Extract the [X, Y] coordinate from the center of the cell holding the provided text.  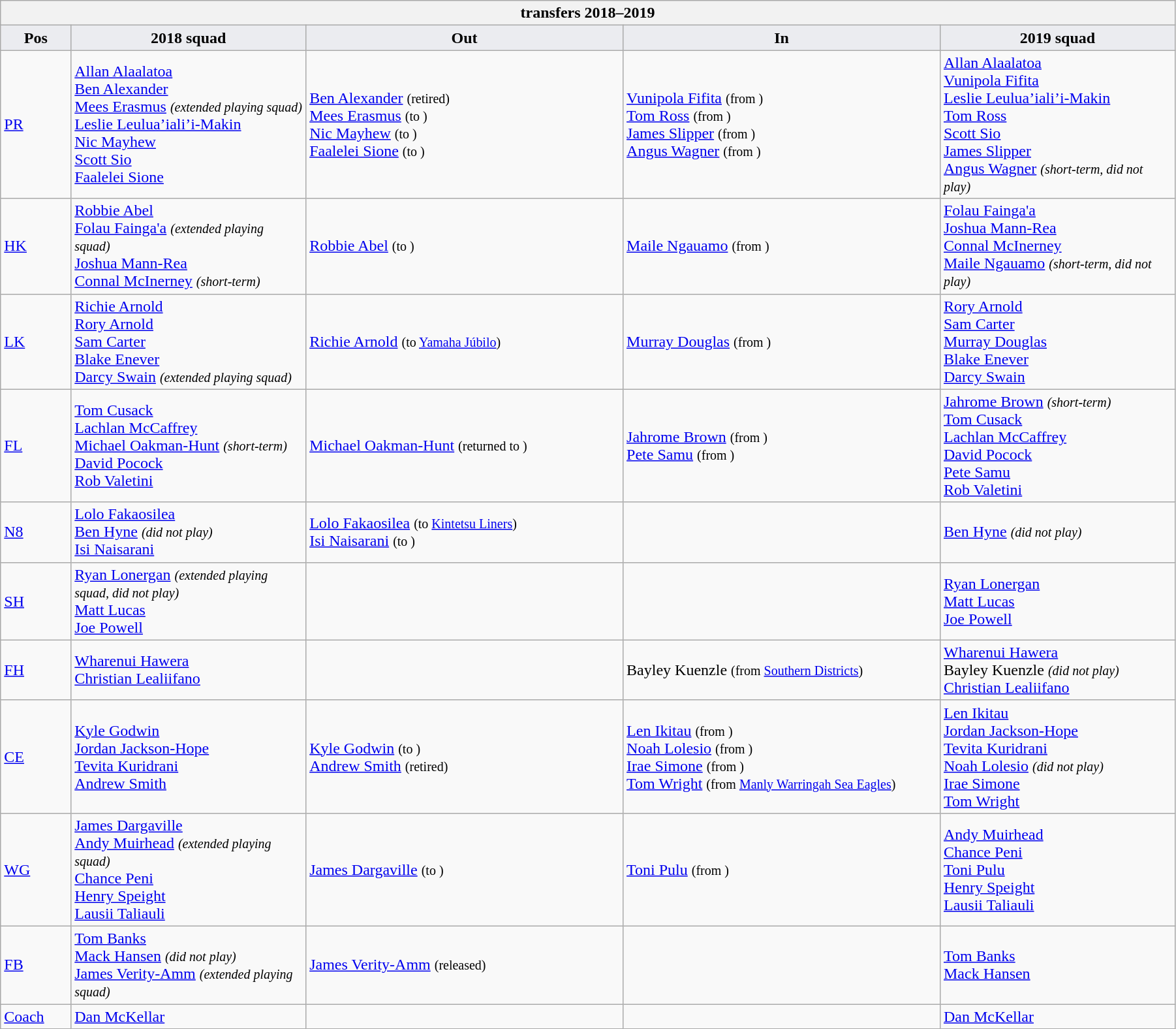
Richie Arnold (to Yamaha Júbilo) [465, 341]
Lolo Fakaosilea (to Kintetsu Liners) Isi Naisarani (to ) [465, 532]
Wharenui Hawera Bayley Kuenzle (did not play) Christian Lealiifano [1057, 670]
HK [36, 246]
WG [36, 870]
Jahrome Brown (from ) Pete Samu (from ) [782, 445]
Kyle Godwin (to ) Andrew Smith (retired) [465, 756]
Allan Alaalatoa Vunipola Fifita Leslie Leulua’iali’i-Makin Tom Ross Scott Sio James Slipper Angus Wagner (short-term, did not play) [1057, 124]
Vunipola Fifita (from ) Tom Ross (from ) James Slipper (from ) Angus Wagner (from ) [782, 124]
PR [36, 124]
Tom Banks Mack Hansen [1057, 965]
Ben Hyne (did not play) [1057, 532]
Tom Banks Mack Hansen (did not play) James Verity-Amm (extended playing squad) [189, 965]
James Verity-Amm (released) [465, 965]
transfers 2018–2019 [588, 13]
Ryan Lonergan (extended playing squad, did not play) Matt Lucas Joe Powell [189, 601]
In [782, 38]
2019 squad [1057, 38]
Ryan Lonergan Matt Lucas Joe Powell [1057, 601]
Robbie Abel (to ) [465, 246]
Jahrome Brown (short-term) Tom Cusack Lachlan McCaffrey David Pocock Pete Samu Rob Valetini [1057, 445]
Tom Cusack Lachlan McCaffrey Michael Oakman-Hunt (short-term) David Pocock Rob Valetini [189, 445]
Toni Pulu (from ) [782, 870]
Rory Arnold Sam Carter Murray Douglas Blake Enever Darcy Swain [1057, 341]
Andy Muirhead Chance Peni Toni Pulu Henry Speight Lausii Taliauli [1057, 870]
Richie Arnold Rory Arnold Sam Carter Blake Enever Darcy Swain (extended playing squad) [189, 341]
Ben Alexander (retired) Mees Erasmus (to ) Nic Mayhew (to ) Faalelei Sione (to ) [465, 124]
N8 [36, 532]
FL [36, 445]
Allan Alaalatoa Ben Alexander Mees Erasmus (extended playing squad) Leslie Leulua’iali’i-Makin Nic Mayhew Scott Sio Faalelei Sione [189, 124]
Pos [36, 38]
James Dargaville (to ) [465, 870]
Wharenui Hawera Christian Lealiifano [189, 670]
Maile Ngauamo (from ) [782, 246]
Kyle Godwin Jordan Jackson-Hope Tevita Kuridrani Andrew Smith [189, 756]
FH [36, 670]
SH [36, 601]
Robbie Abel Folau Fainga'a (extended playing squad) Joshua Mann-Rea Connal McInerney (short-term) [189, 246]
FB [36, 965]
Coach [36, 1017]
Len Ikitau Jordan Jackson-Hope Tevita Kuridrani Noah Lolesio (did not play) Irae Simone Tom Wright [1057, 756]
LK [36, 341]
James Dargaville Andy Muirhead (extended playing squad) Chance Peni Henry Speight Lausii Taliauli [189, 870]
Bayley Kuenzle (from Southern Districts) [782, 670]
Michael Oakman-Hunt (returned to ) [465, 445]
CE [36, 756]
Murray Douglas (from ) [782, 341]
Out [465, 38]
Len Ikitau (from ) Noah Lolesio (from ) Irae Simone (from ) Tom Wright (from Manly Warringah Sea Eagles) [782, 756]
Folau Fainga'a Joshua Mann-Rea Connal McInerney Maile Ngauamo (short-term, did not play) [1057, 246]
2018 squad [189, 38]
Lolo Fakaosilea Ben Hyne (did not play) Isi Naisarani [189, 532]
